Determine the (x, y) coordinate at the center of the cell enclosing the given text.  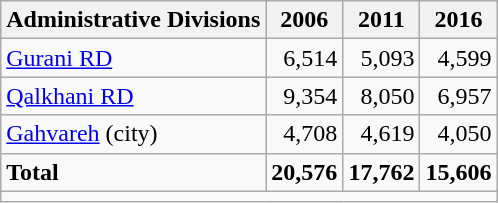
20,576 (304, 172)
4,619 (382, 134)
6,957 (458, 96)
4,599 (458, 58)
6,514 (304, 58)
5,093 (382, 58)
Administrative Divisions (134, 20)
Total (134, 172)
9,354 (304, 96)
4,708 (304, 134)
2006 (304, 20)
Gurani RD (134, 58)
2011 (382, 20)
15,606 (458, 172)
17,762 (382, 172)
4,050 (458, 134)
Qalkhani RD (134, 96)
2016 (458, 20)
8,050 (382, 96)
Gahvareh (city) (134, 134)
